Return the (X, Y) coordinate for the center point of the cell that contains the specified text.  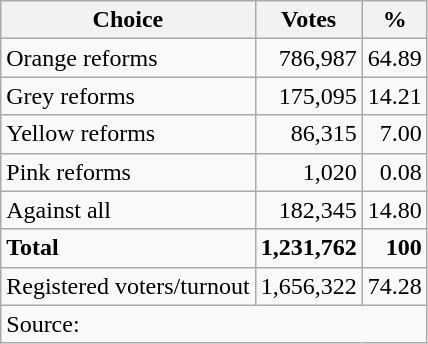
86,315 (308, 134)
182,345 (308, 210)
Source: (214, 324)
1,656,322 (308, 286)
Pink reforms (128, 172)
Registered voters/turnout (128, 286)
7.00 (394, 134)
Choice (128, 20)
0.08 (394, 172)
1,020 (308, 172)
Votes (308, 20)
Against all (128, 210)
786,987 (308, 58)
175,095 (308, 96)
Orange reforms (128, 58)
1,231,762 (308, 248)
74.28 (394, 286)
14.21 (394, 96)
Total (128, 248)
Yellow reforms (128, 134)
Grey reforms (128, 96)
% (394, 20)
64.89 (394, 58)
14.80 (394, 210)
100 (394, 248)
